Provide the [X, Y] coordinate of the cell's center where the given text is located.  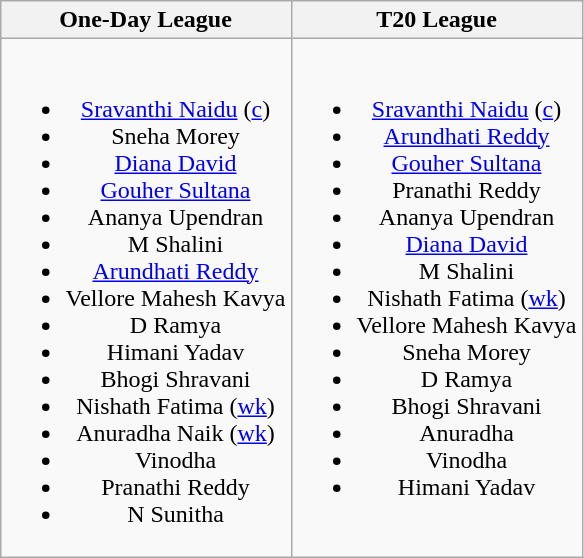
One-Day League [146, 20]
T20 League [436, 20]
